Pinpoint the cell where the given text exists, returning its (x, y) midpoint coordinate. 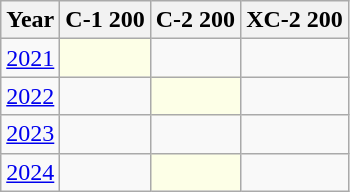
C-2 200 (195, 20)
Year (30, 20)
2024 (30, 172)
XC-2 200 (295, 20)
C-1 200 (105, 20)
2022 (30, 96)
2021 (30, 58)
2023 (30, 134)
